Provide the [x, y] coordinate of the cell's center where the given text is located.  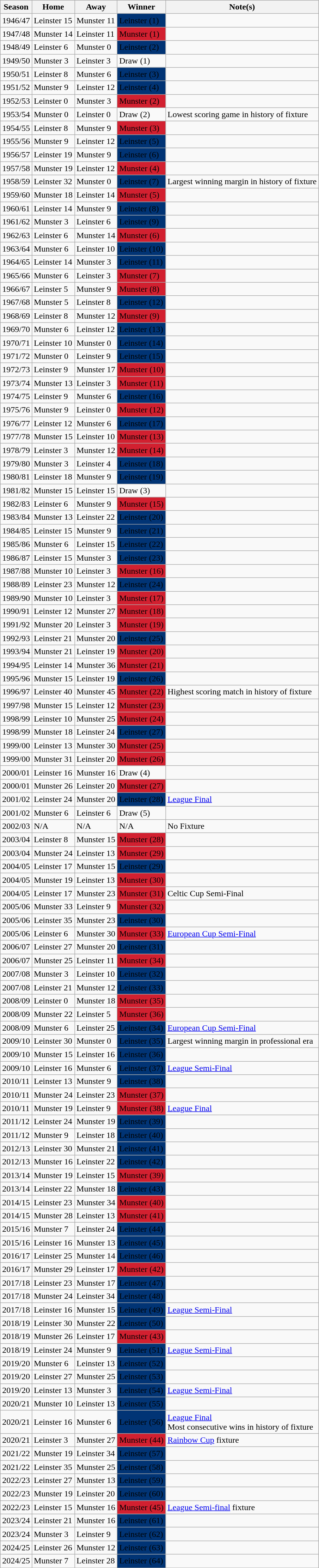
Munster (21) [142, 665]
1974/75 [16, 397]
Leinster (2) [142, 47]
Largest winning margin in history of fixture [242, 182]
1976/77 [16, 423]
Munster (7) [142, 276]
Leinster (55) [142, 1404]
Leinster (20) [142, 517]
Leinster (27) [142, 732]
Leinster (54) [142, 1390]
Munster (42) [142, 1270]
1964/65 [16, 262]
1975/76 [16, 410]
Munster (41) [142, 1216]
Leinster (6) [142, 155]
1963/64 [16, 249]
1994/95 [16, 665]
Leinster (15) [142, 356]
Leinster (36) [142, 1055]
Munster (38) [142, 1108]
Leinster (25) [142, 638]
League Final Most consecutive wins in history of fixture [242, 1422]
Munster (4) [142, 168]
Leinster (53) [142, 1377]
Note(s) [242, 7]
Season [16, 7]
Munster (18) [142, 611]
1955/56 [16, 141]
Munster (5) [142, 195]
Munster (33) [142, 934]
Winner [142, 7]
Munster (15) [142, 504]
Leinster (37) [142, 1068]
Leinster (7) [142, 182]
Munster (22) [142, 692]
Home [53, 7]
Munster 31 [53, 759]
1957/58 [16, 168]
Draw (1) [142, 61]
Leinster (52) [142, 1363]
Leinster (43) [142, 1189]
1977/78 [16, 437]
Munster 5 [53, 302]
Leinster (14) [142, 343]
1970/71 [16, 343]
1972/73 [16, 369]
Leinster (21) [142, 531]
1986/87 [16, 557]
Leinster (29) [142, 867]
Munster (8) [142, 289]
Munster (32) [142, 907]
1985/86 [16, 544]
Munster (40) [142, 1202]
Munster (24) [142, 719]
Leinster (41) [142, 1148]
Highest scoring match in history of fixture [242, 692]
Leinster (24) [142, 584]
Leinster 28 [96, 1561]
Leinster (63) [142, 1548]
Munster (30) [142, 880]
1984/85 [16, 531]
1979/80 [16, 464]
Away [96, 7]
1966/67 [16, 289]
Leinster (26) [142, 679]
Leinster (64) [142, 1561]
Draw (2) [142, 114]
Munster 11 [96, 20]
Munster (27) [142, 786]
Draw (3) [142, 490]
Munster (10) [142, 369]
1952/53 [16, 101]
1997/98 [16, 705]
Munster (37) [142, 1095]
Munster (12) [142, 410]
Leinster (38) [142, 1081]
1983/84 [16, 517]
Leinster (59) [142, 1480]
Leinster (35) [142, 1041]
Leinster (16) [142, 397]
Munster (26) [142, 759]
1993/94 [16, 652]
1961/62 [16, 222]
Munster (14) [142, 450]
Leinster (22) [142, 544]
1991/92 [16, 625]
Leinster (32) [142, 974]
1951/52 [16, 88]
Leinster (39) [142, 1122]
1989/90 [16, 598]
Leinster (19) [142, 477]
Munster (31) [142, 893]
Munster (9) [142, 316]
1973/74 [16, 383]
Leinster 32 [53, 182]
Leinster 40 [53, 692]
Lowest scoring game in history of fixture [242, 114]
No Fixture [242, 826]
1968/69 [16, 316]
1950/51 [16, 74]
1949/50 [16, 61]
1980/81 [16, 477]
1946/47 [16, 20]
1982/83 [16, 504]
Leinster (30) [142, 920]
1987/88 [16, 571]
Leinster (11) [142, 262]
1958/59 [16, 182]
League Semi-final fixture [242, 1507]
Leinster (12) [142, 302]
Leinster (3) [142, 74]
Leinster (47) [142, 1283]
Leinster (45) [142, 1242]
Largest winning margin in professional era [242, 1041]
Leinster (10) [142, 249]
1995/96 [16, 679]
1948/49 [16, 47]
Celtic Cup Semi-Final [242, 893]
1967/68 [16, 302]
Leinster (57) [142, 1453]
Leinster (51) [142, 1350]
Munster 45 [96, 692]
Leinster (44) [142, 1229]
Leinster (8) [142, 209]
Munster (2) [142, 101]
Munster (1) [142, 34]
Leinster (61) [142, 1521]
Munster (43) [142, 1337]
Leinster (33) [142, 987]
Leinster (62) [142, 1534]
Munster (29) [142, 853]
1969/70 [16, 329]
Leinster (31) [142, 947]
1978/79 [16, 450]
Munster (19) [142, 625]
Leinster (5) [142, 141]
Munster (11) [142, 383]
Leinster (42) [142, 1162]
Munster (3) [142, 128]
Munster (6) [142, 235]
Leinster (28) [142, 799]
Munster (17) [142, 598]
Munster 36 [96, 665]
Leinster (50) [142, 1323]
1996/97 [16, 692]
Leinster 26 [53, 1548]
Munster (36) [142, 1014]
Leinster (49) [142, 1310]
1954/55 [16, 128]
1947/48 [16, 34]
Leinster (46) [142, 1256]
Munster (39) [142, 1175]
Munster (35) [142, 1001]
Leinster (34) [142, 1028]
Munster (13) [142, 437]
1965/66 [16, 276]
1971/72 [16, 356]
Leinster (9) [142, 222]
Munster (23) [142, 705]
Leinster (58) [142, 1467]
Draw (4) [142, 772]
Leinster (18) [142, 464]
1962/63 [16, 235]
Munster 33 [53, 907]
Leinster (23) [142, 557]
Leinster 4 [96, 464]
Munster (25) [142, 746]
Munster (45) [142, 1507]
1953/54 [16, 114]
Leinster (56) [142, 1422]
Leinster (60) [142, 1494]
Leinster (48) [142, 1296]
1990/91 [16, 611]
2002/03 [16, 826]
Munster (34) [142, 960]
Leinster (17) [142, 423]
1981/82 [16, 490]
Rainbow Cup fixture [242, 1440]
Leinster (13) [142, 329]
Munster (20) [142, 652]
Munster 29 [53, 1270]
Munster 28 [53, 1216]
Munster (28) [142, 840]
1956/57 [16, 155]
1959/60 [16, 195]
1992/93 [16, 638]
Draw (5) [142, 813]
Munster 34 [96, 1202]
1988/89 [16, 584]
Leinster (1) [142, 20]
1960/61 [16, 209]
Munster (16) [142, 571]
Leinster (4) [142, 88]
Leinster (40) [142, 1135]
Munster (44) [142, 1440]
